Return [X, Y] of the center of cell containing provided text 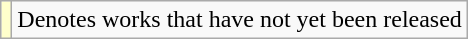
Denotes works that have not yet been released [240, 20]
